Detect which cell encompasses the target text, then output its [X, Y] center coordinate. 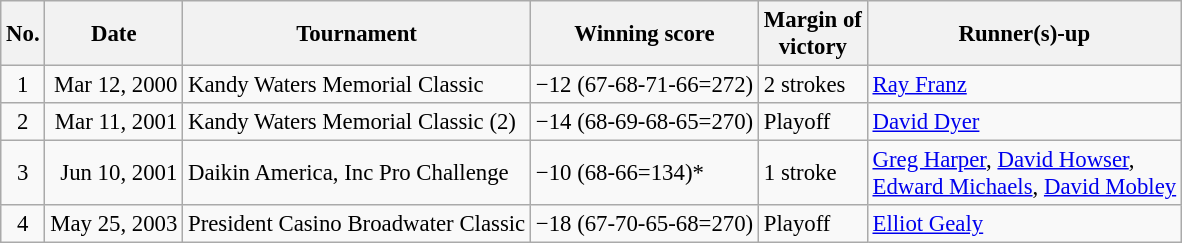
1 stroke [814, 174]
2 [23, 122]
2 strokes [814, 85]
President Casino Broadwater Classic [357, 224]
Tournament [357, 34]
Greg Harper, David Howser, Edward Michaels, David Mobley [1024, 174]
Mar 12, 2000 [114, 85]
Mar 11, 2001 [114, 122]
−14 (68-69-68-65=270) [645, 122]
May 25, 2003 [114, 224]
Daikin America, Inc Pro Challenge [357, 174]
1 [23, 85]
Elliot Gealy [1024, 224]
−10 (68-66=134)* [645, 174]
4 [23, 224]
Jun 10, 2001 [114, 174]
−18 (67-70-65-68=270) [645, 224]
Winning score [645, 34]
Ray Franz [1024, 85]
Kandy Waters Memorial Classic (2) [357, 122]
3 [23, 174]
Runner(s)-up [1024, 34]
No. [23, 34]
David Dyer [1024, 122]
−12 (67-68-71-66=272) [645, 85]
Kandy Waters Memorial Classic [357, 85]
Date [114, 34]
Margin ofvictory [814, 34]
